Capture the cell that displays the provided text and extract its [x, y] central coordinate. 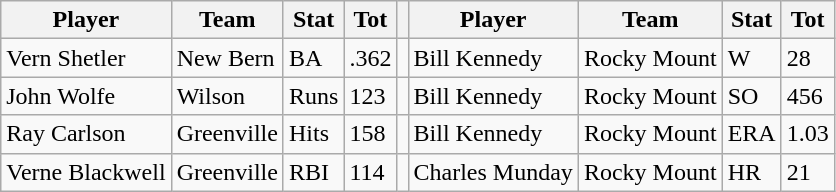
Hits [313, 134]
New Bern [227, 58]
.362 [370, 58]
HR [752, 172]
ERA [752, 134]
Wilson [227, 96]
Vern Shetler [86, 58]
Verne Blackwell [86, 172]
158 [370, 134]
Runs [313, 96]
SO [752, 96]
114 [370, 172]
21 [808, 172]
RBI [313, 172]
W [752, 58]
1.03 [808, 134]
28 [808, 58]
BA [313, 58]
456 [808, 96]
123 [370, 96]
John Wolfe [86, 96]
Charles Munday [493, 172]
Ray Carlson [86, 134]
